For the text-containing cell, return its midpoint in [x, y] coordinate format. 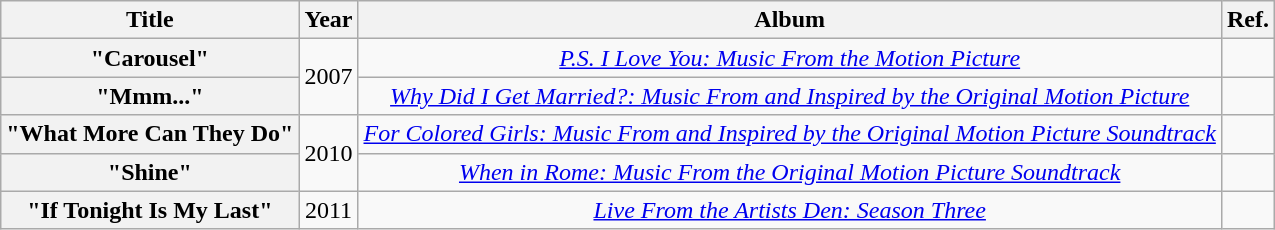
For Colored Girls: Music From and Inspired by the Original Motion Picture Soundtrack [790, 134]
Album [790, 20]
Title [150, 20]
Why Did I Get Married?: Music From and Inspired by the Original Motion Picture [790, 96]
2011 [328, 210]
2007 [328, 77]
Ref. [1248, 20]
Live From the Artists Den: Season Three [790, 210]
P.S. I Love You: Music From the Motion Picture [790, 58]
2010 [328, 153]
Year [328, 20]
"Mmm..." [150, 96]
"What More Can They Do" [150, 134]
"Carousel" [150, 58]
"Shine" [150, 172]
When in Rome: Music From the Original Motion Picture Soundtrack [790, 172]
"If Tonight Is My Last" [150, 210]
